Return (X, Y) of the center of cell containing provided text 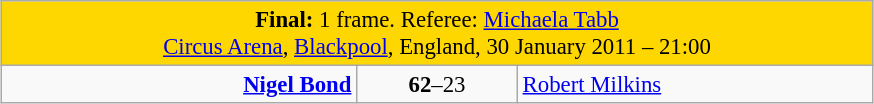
62–23 (438, 85)
Nigel Bond (179, 85)
Robert Milkins (695, 85)
Final: 1 frame. Referee: Michaela Tabb Circus Arena, Blackpool, England, 30 January 2011 – 21:00 (437, 34)
